For the text-containing cell, return its midpoint in [x, y] coordinate format. 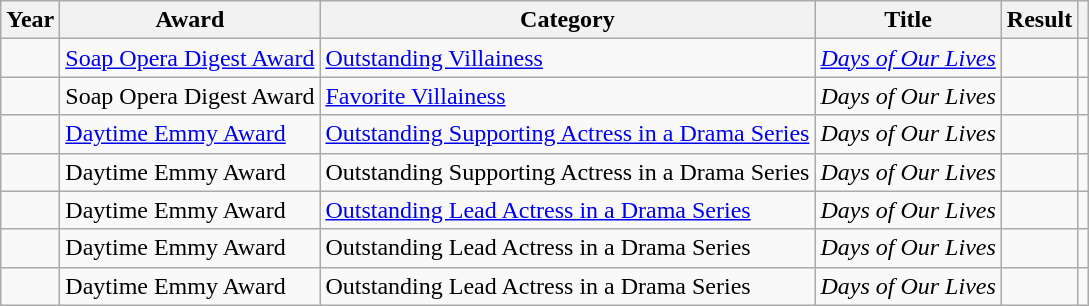
Category [568, 20]
Result [1039, 20]
Title [908, 20]
Award [190, 20]
Outstanding Villainess [568, 58]
Year [30, 20]
Favorite Villainess [568, 96]
